Find where the given text appears and provide that cell's center as (X, Y) coordinate. 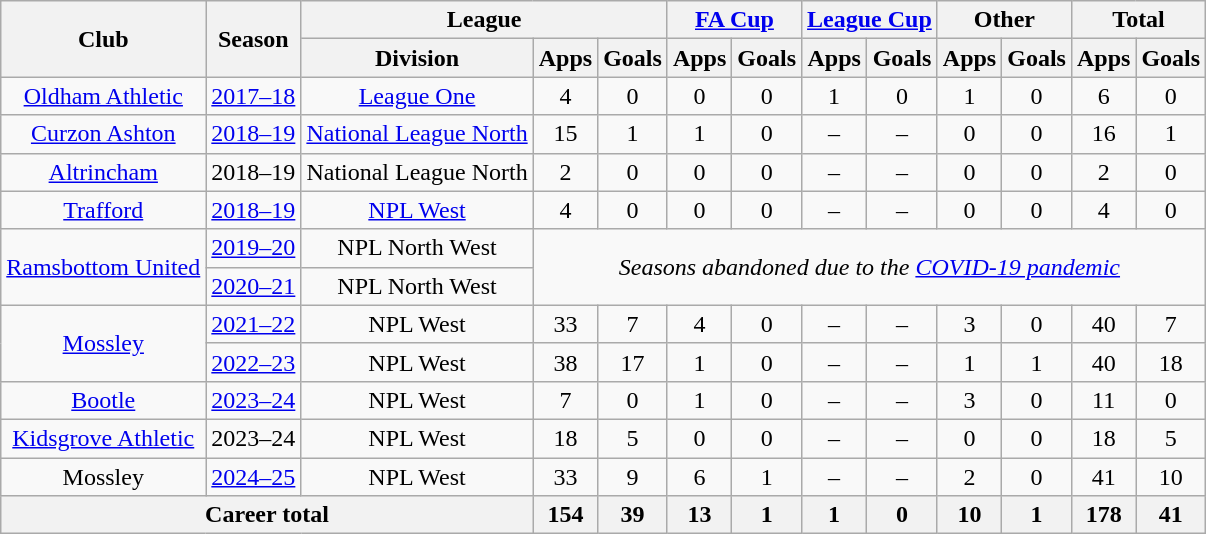
Trafford (104, 210)
League (484, 20)
2024–25 (254, 477)
2017–18 (254, 96)
2022–23 (254, 362)
2021–22 (254, 324)
Career total (267, 515)
178 (1103, 515)
Seasons abandoned due to the COVID-19 pandemic (869, 267)
17 (633, 362)
2019–20 (254, 248)
13 (699, 515)
Ramsbottom United (104, 267)
39 (633, 515)
League One (417, 96)
38 (565, 362)
2020–21 (254, 286)
Total (1138, 20)
Division (417, 58)
League Cup (870, 20)
FA Cup (734, 20)
11 (1103, 400)
Season (254, 39)
Club (104, 39)
9 (633, 477)
Oldham Athletic (104, 96)
Bootle (104, 400)
15 (565, 134)
Curzon Ashton (104, 134)
154 (565, 515)
Altrincham (104, 172)
16 (1103, 134)
Kidsgrove Athletic (104, 438)
Other (1004, 20)
